Pinpoint the cell where the given text exists, returning its (x, y) midpoint coordinate. 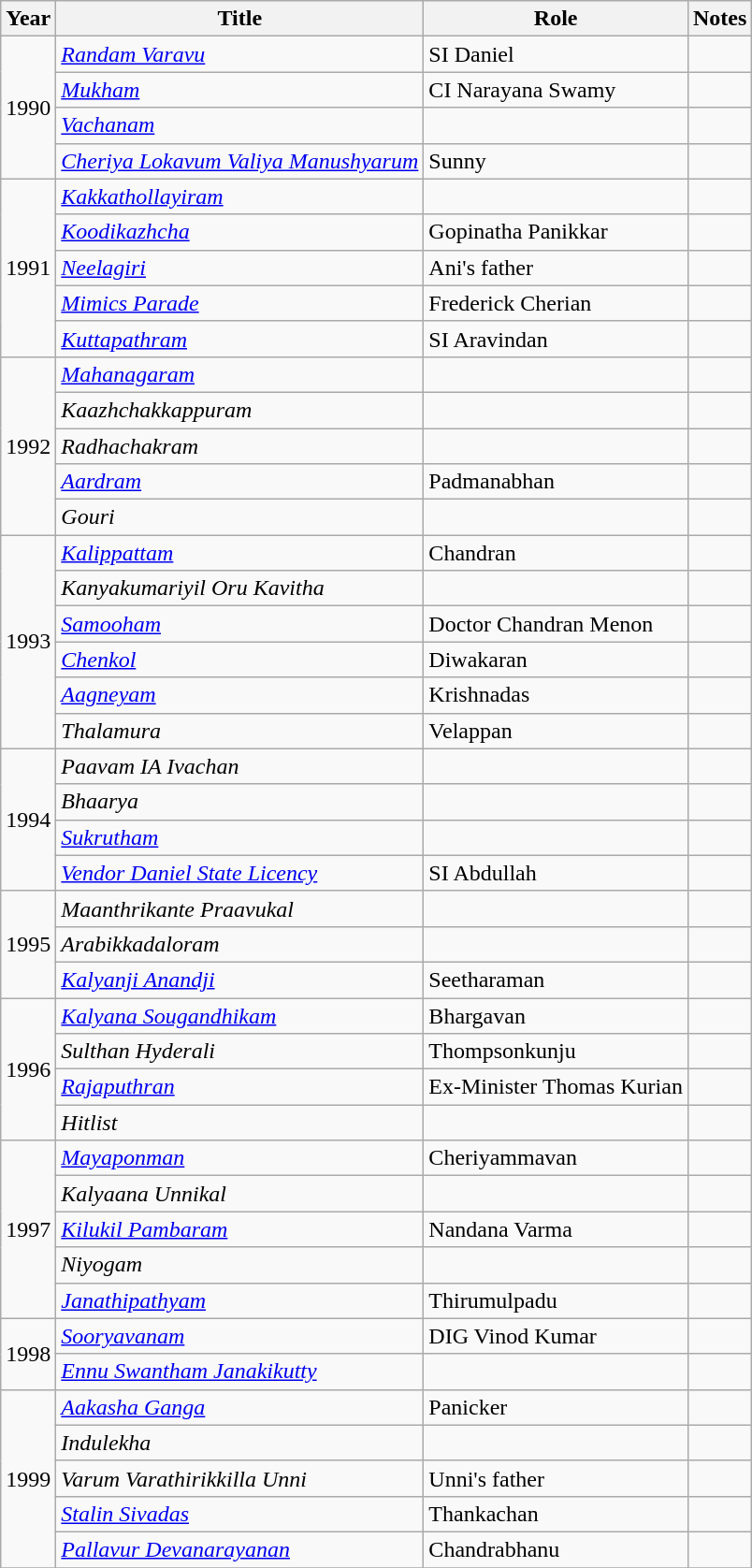
1991 (28, 268)
1998 (28, 1354)
DIG Vinod Kumar (556, 1336)
Janathipathyam (239, 1300)
Diwakaran (556, 660)
Arabikkadaloram (239, 944)
Mayaponman (239, 1158)
Aakasha Ganga (239, 1407)
Role (556, 19)
CI Narayana Swamy (556, 90)
Kalyanji Anandji (239, 980)
Sunny (556, 161)
1992 (28, 445)
Niyogam (239, 1265)
1995 (28, 944)
Doctor Chandran Menon (556, 624)
Kilukil Pambaram (239, 1229)
Ani's father (556, 268)
1993 (28, 642)
Aardram (239, 482)
Pallavur Devanarayanan (239, 1549)
Seetharaman (556, 980)
Thirumulpadu (556, 1300)
Chandran (556, 553)
Bhargavan (556, 1015)
Title (239, 19)
SI Aravindan (556, 339)
Nandana Varma (556, 1229)
Year (28, 19)
1997 (28, 1229)
Velappan (556, 731)
Radhachakram (239, 446)
Sooryavanam (239, 1336)
Panicker (556, 1407)
Koodikazhcha (239, 232)
Chenkol (239, 660)
Kalippattam (239, 553)
Samooham (239, 624)
Unni's father (556, 1478)
SI Daniel (556, 54)
Vachanam (239, 125)
Chandrabhanu (556, 1549)
Mimics Parade (239, 303)
Kalyaana Unnikal (239, 1194)
Ennu Swantham Janakikutty (239, 1372)
Thankachan (556, 1514)
SI Abdullah (556, 873)
Frederick Cherian (556, 303)
Randam Varavu (239, 54)
Aagneyam (239, 695)
Mukham (239, 90)
Mahanagaram (239, 374)
Cheriya Lokavum Valiya Manushyarum (239, 161)
1999 (28, 1478)
Sulthan Hyderali (239, 1052)
Bhaarya (239, 802)
Kanyakumariyil Oru Kavitha (239, 588)
Ex-Minister Thomas Kurian (556, 1087)
1996 (28, 1068)
Cheriyammavan (556, 1158)
Varum Varathirikkilla Unni (239, 1478)
Krishnadas (556, 695)
Rajaputhran (239, 1087)
Indulekha (239, 1443)
1994 (28, 820)
Gopinatha Panikkar (556, 232)
Stalin Sivadas (239, 1514)
Maanthrikante Praavukal (239, 908)
Kakkathollayiram (239, 196)
Kuttapathram (239, 339)
Thompsonkunju (556, 1052)
Notes (719, 19)
Thalamura (239, 731)
Gouri (239, 517)
Hitlist (239, 1123)
Neelagiri (239, 268)
Padmanabhan (556, 482)
Sukrutham (239, 837)
1990 (28, 108)
Paavam IA Ivachan (239, 766)
Kaazhchakkappuram (239, 410)
Kalyana Sougandhikam (239, 1015)
Vendor Daniel State Licency (239, 873)
